Output the [X, Y] coordinate of the center of the cell containing the given text.  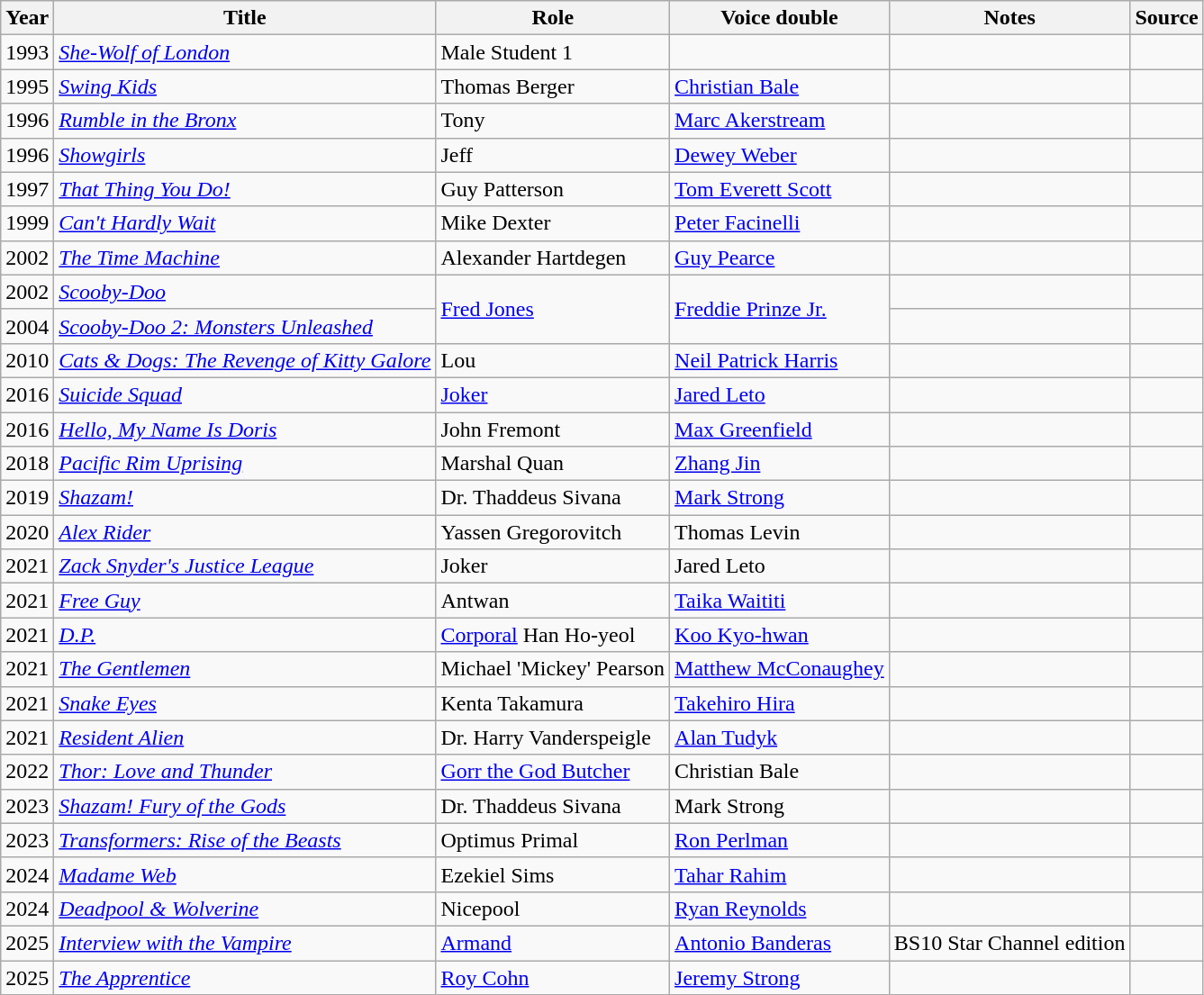
1997 [27, 189]
Notes [1009, 18]
Corporal Han Ho-yeol [553, 635]
2020 [27, 532]
Antonio Banderas [780, 943]
Matthew McConaughey [780, 669]
Freddie Prinze Jr. [780, 309]
Nicepool [553, 909]
Armand [553, 943]
Koo Kyo-hwan [780, 635]
Hello, My Name Is Doris [245, 430]
Can't Hardly Wait [245, 223]
1999 [27, 223]
Michael 'Mickey' Pearson [553, 669]
Taika Waititi [780, 601]
Zack Snyder's Justice League [245, 566]
Snake Eyes [245, 703]
Marc Akerstream [780, 121]
Rumble in the Bronx [245, 121]
Year [27, 18]
Alex Rider [245, 532]
Source [1167, 18]
Jeff [553, 155]
Role [553, 18]
Ezekiel Sims [553, 874]
Deadpool & Wolverine [245, 909]
Free Guy [245, 601]
Male Student 1 [553, 52]
Marshal Quan [553, 464]
Thor: Love and Thunder [245, 772]
Title [245, 18]
Peter Facinelli [780, 223]
Scooby-Doo 2: Monsters Unleashed [245, 326]
The Apprentice [245, 977]
Mike Dexter [553, 223]
That Thing You Do! [245, 189]
D.P. [245, 635]
Zhang Jin [780, 464]
Max Greenfield [780, 430]
Ron Perlman [780, 840]
2004 [27, 326]
Shazam! [245, 498]
2010 [27, 360]
Roy Cohn [553, 977]
Thomas Levin [780, 532]
2022 [27, 772]
Thomas Berger [553, 86]
Suicide Squad [245, 394]
Jeremy Strong [780, 977]
Antwan [553, 601]
2018 [27, 464]
BS10 Star Channel edition [1009, 943]
The Time Machine [245, 258]
She-Wolf of London [245, 52]
Gorr the God Butcher [553, 772]
Shazam! Fury of the Gods [245, 806]
Ryan Reynolds [780, 909]
Alexander Hartdegen [553, 258]
Tony [553, 121]
Fred Jones [553, 309]
John Fremont [553, 430]
Swing Kids [245, 86]
Yassen Gregorovitch [553, 532]
Scooby-Doo [245, 292]
2019 [27, 498]
Voice double [780, 18]
Madame Web [245, 874]
1995 [27, 86]
1993 [27, 52]
Pacific Rim Uprising [245, 464]
Neil Patrick Harris [780, 360]
Alan Tudyk [780, 737]
Cats & Dogs: The Revenge of Kitty Galore [245, 360]
Kenta Takamura [553, 703]
Takehiro Hira [780, 703]
Showgirls [245, 155]
Interview with the Vampire [245, 943]
Lou [553, 360]
Guy Pearce [780, 258]
Transformers: Rise of the Beasts [245, 840]
Resident Alien [245, 737]
Guy Patterson [553, 189]
The Gentlemen [245, 669]
Optimus Primal [553, 840]
Dewey Weber [780, 155]
Tahar Rahim [780, 874]
Dr. Harry Vanderspeigle [553, 737]
Tom Everett Scott [780, 189]
